Find where the given text appears and provide that cell's center as [x, y] coordinate. 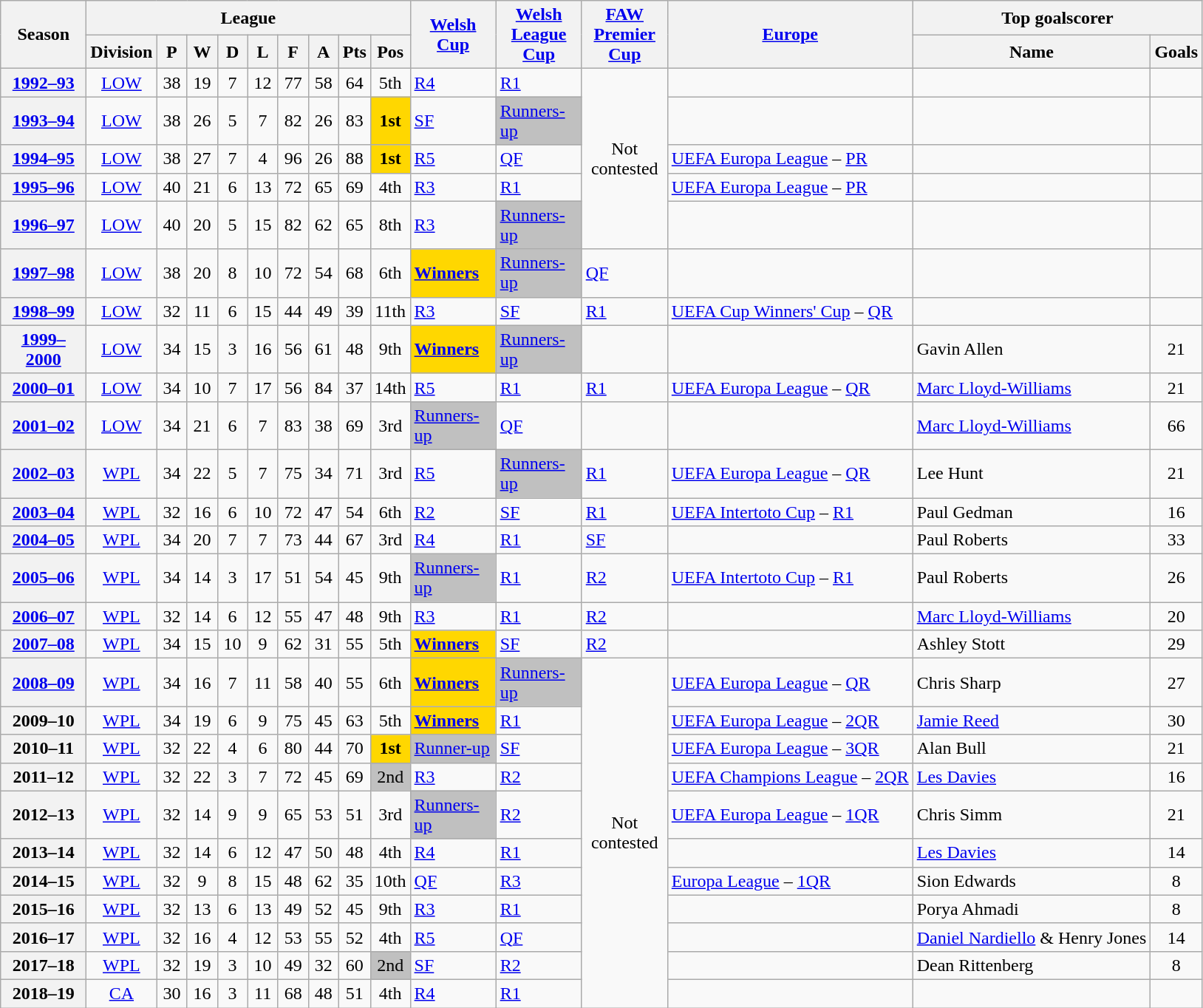
Europe [790, 35]
2004–05 [44, 540]
Ashley Stott [1032, 644]
FAW Premier Cup [624, 35]
Welsh Cup [453, 35]
Pts [355, 52]
L [263, 52]
1998–99 [44, 311]
Jamie Reed [1032, 721]
Paul Gedman [1032, 512]
Dean Rittenberg [1032, 965]
1994–95 [44, 159]
Sion Edwards [1032, 881]
UEFA Europa League – 2QR [790, 721]
11th [390, 311]
71 [355, 473]
2018–19 [44, 993]
2011–12 [44, 777]
67 [355, 540]
W [202, 52]
Alan Bull [1032, 749]
UEFA Champions League – 2QR [790, 777]
64 [355, 83]
88 [355, 159]
37 [355, 387]
1992–93 [44, 83]
Gavin Allen [1032, 349]
2008–09 [44, 683]
2009–10 [44, 721]
31 [324, 644]
Porya Ahmadi [1032, 909]
2010–11 [44, 749]
UEFA Europa League – 3QR [790, 749]
2013–14 [44, 853]
A [324, 52]
P [171, 52]
73 [293, 540]
77 [293, 83]
CA [121, 993]
Season [44, 35]
1996–97 [44, 225]
2015–16 [44, 909]
Chris Sharp [1032, 683]
League [248, 18]
8th [390, 225]
2002–03 [44, 473]
UEFA Cup Winners' Cup – QR [790, 311]
Chris Simm [1032, 814]
2001–02 [44, 426]
66 [1176, 426]
63 [355, 721]
Division [121, 52]
61 [324, 349]
2007–08 [44, 644]
80 [293, 749]
Top goalscorer [1057, 18]
2000–01 [44, 387]
39 [355, 311]
2014–15 [44, 881]
UEFA Europa League – 1QR [790, 814]
50 [324, 853]
2012–13 [44, 814]
Runner-up [453, 749]
Pos [390, 52]
1999–2000 [44, 349]
10th [390, 881]
Europa League – 1QR [790, 881]
Goals [1176, 52]
Welsh League Cup [539, 35]
2006–07 [44, 616]
2016–17 [44, 937]
29 [1176, 644]
1993–94 [44, 121]
2003–04 [44, 512]
F [293, 52]
33 [1176, 540]
Lee Hunt [1032, 473]
Daniel Nardiello & Henry Jones [1032, 937]
1995–96 [44, 187]
2017–18 [44, 965]
D [232, 52]
2005–06 [44, 578]
60 [355, 965]
84 [324, 387]
1997–98 [44, 273]
96 [293, 159]
70 [355, 749]
35 [355, 881]
Name [1032, 52]
14th [390, 387]
